Search for the cell housing the specified text and yield its (X, Y) center coordinate. 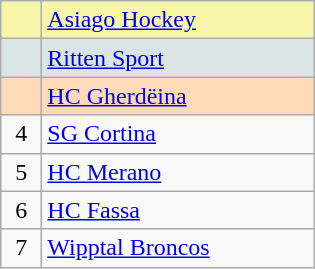
HC Merano (178, 172)
Asiago Hockey (178, 20)
5 (22, 172)
7 (22, 248)
4 (22, 134)
HC Gherdëina (178, 96)
Wipptal Broncos (178, 248)
HC Fassa (178, 210)
SG Cortina (178, 134)
Ritten Sport (178, 58)
6 (22, 210)
